Capture the cell that displays the provided text and extract its (x, y) central coordinate. 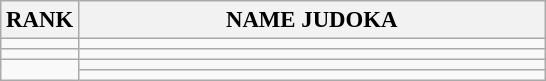
NAME JUDOKA (312, 20)
RANK (40, 20)
